Scan for the cell matching the given text and deliver its [X, Y] coordinate at center. 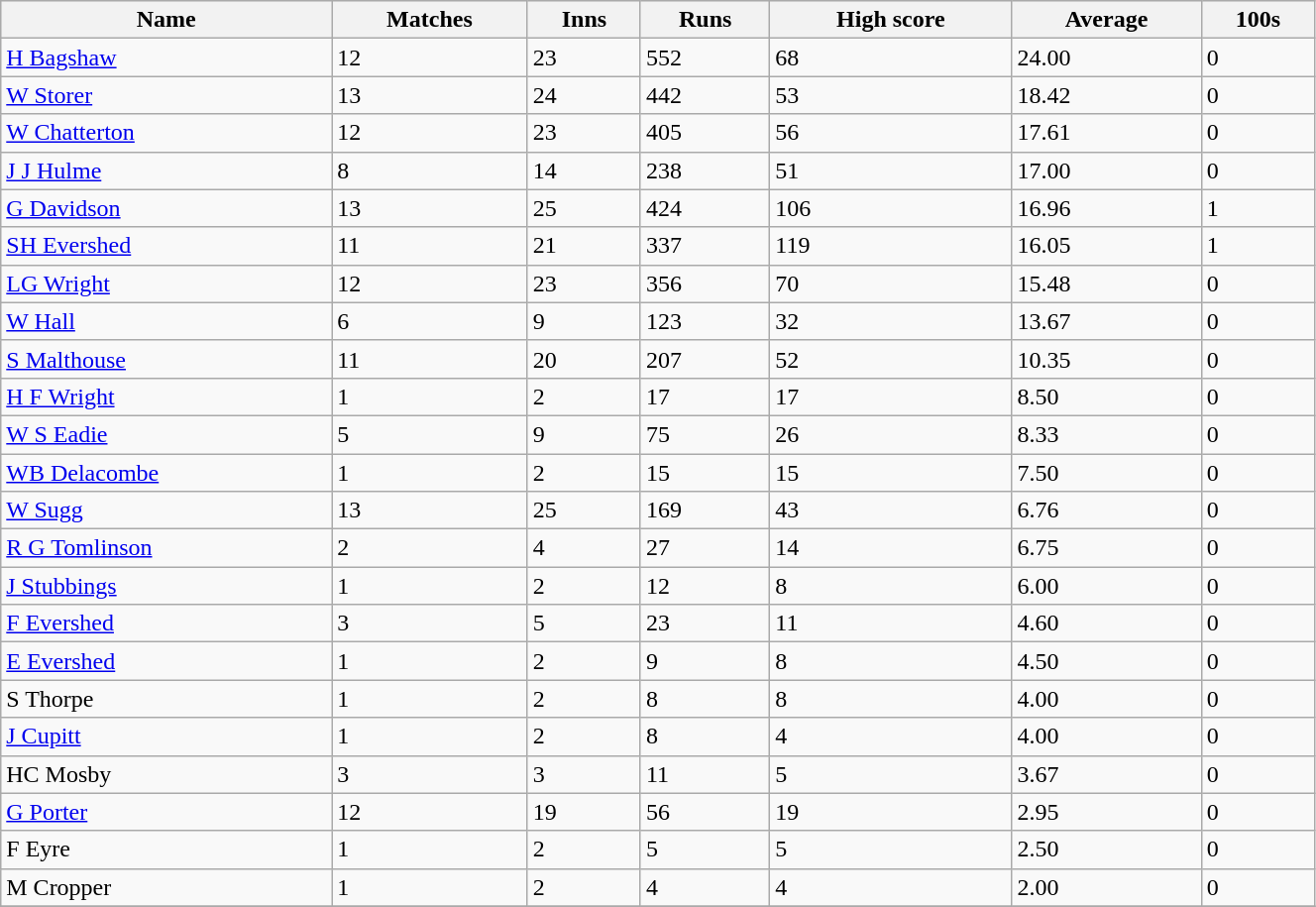
2.95 [1106, 812]
17.61 [1106, 133]
M Cropper [166, 887]
7.50 [1106, 473]
Inns [584, 20]
W Storer [166, 95]
27 [705, 548]
8.50 [1106, 397]
53 [891, 95]
20 [584, 359]
Runs [705, 20]
106 [891, 208]
WB Delacombe [166, 473]
H F Wright [166, 397]
2.50 [1106, 850]
123 [705, 321]
17.00 [1106, 170]
16.05 [1106, 246]
24 [584, 95]
R G Tomlinson [166, 548]
24.00 [1106, 57]
SH Evershed [166, 246]
52 [891, 359]
3.67 [1106, 774]
2.00 [1106, 887]
W Sugg [166, 510]
S Thorpe [166, 699]
8.33 [1106, 434]
J Stubbings [166, 586]
16.96 [1106, 208]
18.42 [1106, 95]
119 [891, 246]
S Malthouse [166, 359]
J Cupitt [166, 737]
6.00 [1106, 586]
High score [891, 20]
10.35 [1106, 359]
Name [166, 20]
424 [705, 208]
Matches [430, 20]
W Chatterton [166, 133]
51 [891, 170]
13.67 [1106, 321]
70 [891, 283]
207 [705, 359]
100s [1258, 20]
4.60 [1106, 624]
6.76 [1106, 510]
Average [1106, 20]
26 [891, 434]
405 [705, 133]
4.50 [1106, 661]
21 [584, 246]
6.75 [1106, 548]
337 [705, 246]
552 [705, 57]
15.48 [1106, 283]
169 [705, 510]
W S Eadie [166, 434]
442 [705, 95]
G Davidson [166, 208]
E Evershed [166, 661]
43 [891, 510]
238 [705, 170]
32 [891, 321]
HC Mosby [166, 774]
LG Wright [166, 283]
356 [705, 283]
6 [430, 321]
F Eyre [166, 850]
F Evershed [166, 624]
68 [891, 57]
H Bagshaw [166, 57]
75 [705, 434]
W Hall [166, 321]
G Porter [166, 812]
J J Hulme [166, 170]
